From the cell containing the given text, extract its center point as (x, y) coordinate. 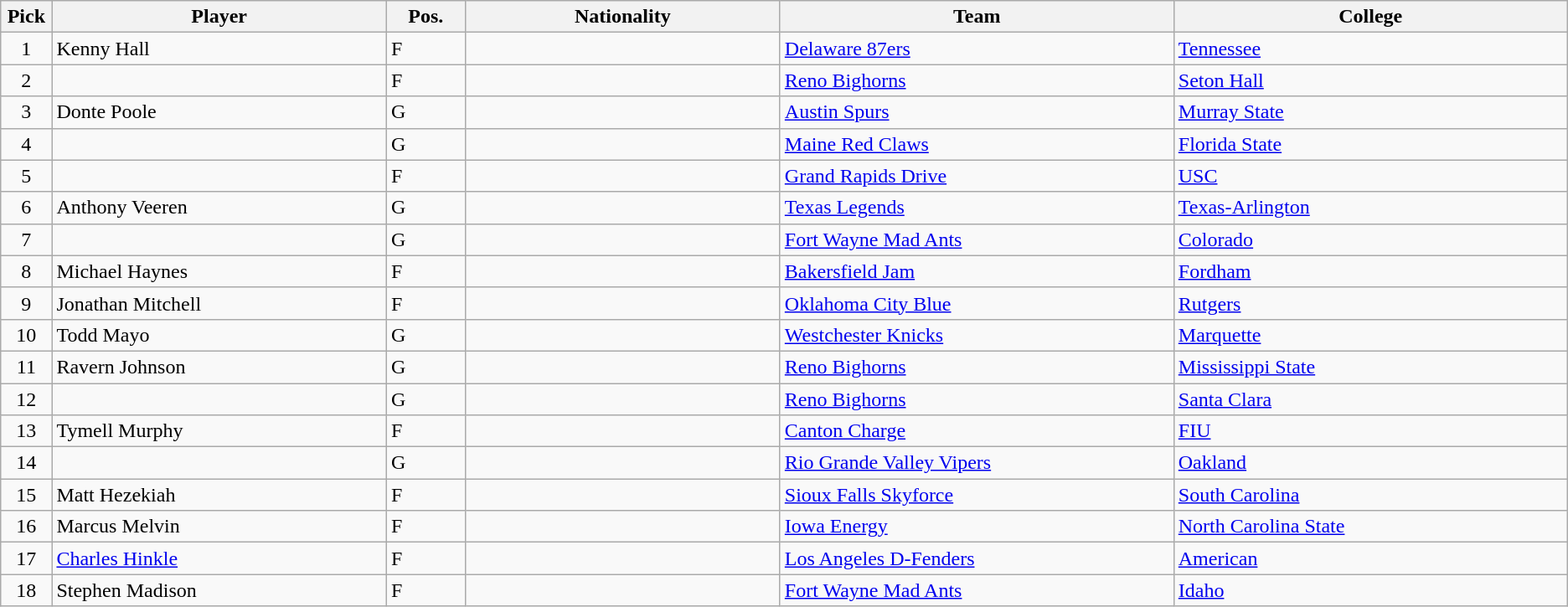
Tennessee (1370, 49)
USC (1370, 176)
Iowa Energy (977, 527)
Seton Hall (1370, 80)
Anthony Veeren (219, 208)
Sioux Falls Skyforce (977, 495)
14 (27, 463)
1 (27, 49)
Maine Red Claws (977, 144)
Nationality (622, 17)
Santa Clara (1370, 399)
9 (27, 303)
Murray State (1370, 112)
16 (27, 527)
FIU (1370, 431)
Bakersfield Jam (977, 271)
Todd Mayo (219, 335)
17 (27, 558)
Tymell Murphy (219, 431)
Rio Grande Valley Vipers (977, 463)
7 (27, 239)
2 (27, 80)
Texas-Arlington (1370, 208)
4 (27, 144)
Michael Haynes (219, 271)
Grand Rapids Drive (977, 176)
Canton Charge (977, 431)
South Carolina (1370, 495)
Donte Poole (219, 112)
Kenny Hall (219, 49)
Westchester Knicks (977, 335)
15 (27, 495)
12 (27, 399)
11 (27, 367)
10 (27, 335)
Matt Hezekiah (219, 495)
Delaware 87ers (977, 49)
Player (219, 17)
5 (27, 176)
Fordham (1370, 271)
Stephen Madison (219, 590)
3 (27, 112)
Colorado (1370, 239)
Rutgers (1370, 303)
6 (27, 208)
Los Angeles D-Fenders (977, 558)
Team (977, 17)
Oakland (1370, 463)
Texas Legends (977, 208)
Ravern Johnson (219, 367)
Idaho (1370, 590)
13 (27, 431)
Charles Hinkle (219, 558)
Marcus Melvin (219, 527)
Pos. (426, 17)
Mississippi State (1370, 367)
Oklahoma City Blue (977, 303)
Marquette (1370, 335)
North Carolina State (1370, 527)
College (1370, 17)
Pick (27, 17)
18 (27, 590)
Jonathan Mitchell (219, 303)
American (1370, 558)
Florida State (1370, 144)
Austin Spurs (977, 112)
8 (27, 271)
